Return (X, Y) of the center of cell containing provided text 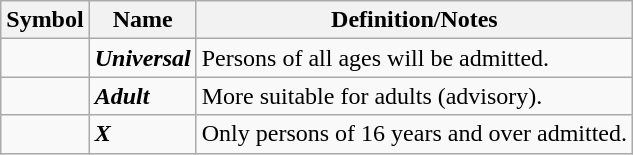
Only persons of 16 years and over admitted. (414, 134)
More suitable for adults (advisory). (414, 96)
Definition/Notes (414, 20)
Name (142, 20)
Universal (142, 58)
Symbol (45, 20)
Adult (142, 96)
Persons of all ages will be admitted. (414, 58)
X (142, 134)
